Identify which cell holds the provided text, then report its (X, Y) central coordinate. 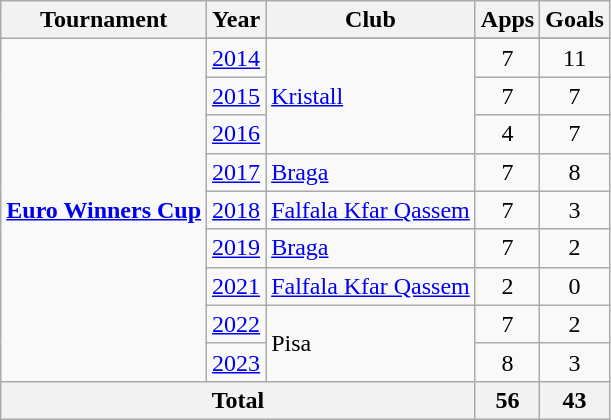
Total (238, 400)
2015 (236, 96)
Year (236, 20)
2016 (236, 134)
0 (575, 286)
2014 (236, 58)
2021 (236, 286)
Kristall (371, 96)
Apps (507, 20)
Tournament (104, 20)
43 (575, 400)
2019 (236, 248)
Pisa (371, 343)
2022 (236, 324)
Goals (575, 20)
4 (507, 134)
Club (371, 20)
11 (575, 58)
2023 (236, 362)
Euro Winners Cup (104, 210)
56 (507, 400)
2017 (236, 172)
2018 (236, 210)
